Return the (X, Y) coordinate for the center point of the cell that contains the specified text.  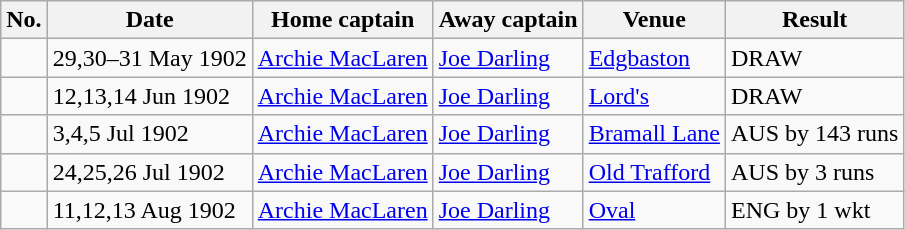
11,12,13 Aug 1902 (150, 210)
Bramall Lane (654, 134)
AUS by 3 runs (814, 172)
Edgbaston (654, 58)
No. (24, 20)
12,13,14 Jun 1902 (150, 96)
29,30–31 May 1902 (150, 58)
AUS by 143 runs (814, 134)
24,25,26 Jul 1902 (150, 172)
Old Trafford (654, 172)
ENG by 1 wkt (814, 210)
Away captain (508, 20)
Lord's (654, 96)
Result (814, 20)
Home captain (342, 20)
Oval (654, 210)
3,4,5 Jul 1902 (150, 134)
Date (150, 20)
Venue (654, 20)
